Detect which cell encompasses the target text, then output its (X, Y) center coordinate. 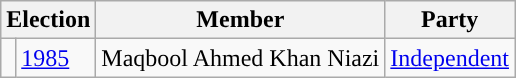
Election (48, 20)
Independent (450, 58)
Maqbool Ahmed Khan Niazi (240, 58)
Member (240, 20)
1985 (56, 58)
Party (450, 20)
